Find where the given text appears and provide that cell's center as [X, Y] coordinate. 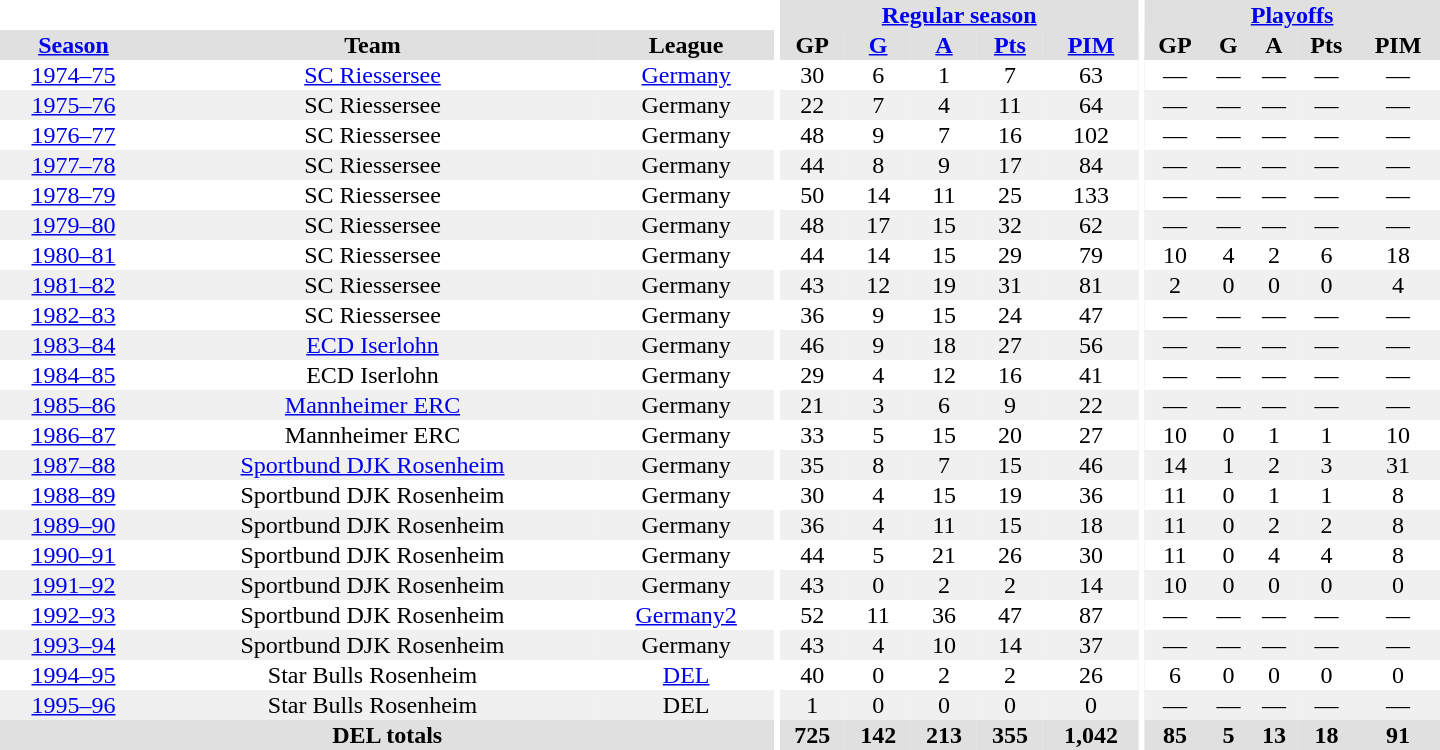
1983–84 [74, 345]
142 [878, 735]
Germany2 [686, 615]
1993–94 [74, 645]
DEL totals [387, 735]
1976–77 [74, 135]
79 [1091, 255]
1979–80 [74, 225]
1980–81 [74, 255]
32 [1010, 225]
1,042 [1091, 735]
24 [1010, 315]
81 [1091, 285]
64 [1091, 105]
85 [1174, 735]
62 [1091, 225]
1990–91 [74, 555]
1981–82 [74, 285]
91 [1398, 735]
50 [812, 195]
Season [74, 45]
Team [372, 45]
1991–92 [74, 585]
1984–85 [74, 375]
52 [812, 615]
102 [1091, 135]
355 [1010, 735]
1977–78 [74, 165]
40 [812, 675]
League [686, 45]
63 [1091, 75]
13 [1274, 735]
Playoffs [1292, 15]
41 [1091, 375]
213 [944, 735]
87 [1091, 615]
37 [1091, 645]
Regular season [959, 15]
33 [812, 435]
1982–83 [74, 315]
1975–76 [74, 105]
1988–89 [74, 495]
20 [1010, 435]
1992–93 [74, 615]
1987–88 [74, 465]
1985–86 [74, 405]
1995–96 [74, 705]
25 [1010, 195]
35 [812, 465]
1986–87 [74, 435]
1989–90 [74, 525]
1978–79 [74, 195]
725 [812, 735]
1994–95 [74, 675]
56 [1091, 345]
133 [1091, 195]
84 [1091, 165]
1974–75 [74, 75]
